Extract the [X, Y] coordinate from the center of the cell holding the provided text.  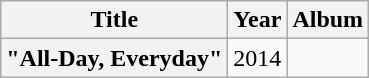
Title [114, 20]
2014 [258, 58]
Year [258, 20]
Album [328, 20]
"All-Day, Everyday" [114, 58]
